Return the [X, Y] coordinate for the center point of the cell that contains the specified text.  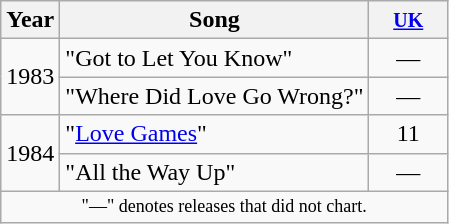
Year [30, 20]
UK [408, 20]
11 [408, 134]
Song [214, 20]
1983 [30, 77]
"All the Way Up" [214, 172]
"Where Did Love Go Wrong?" [214, 96]
"—" denotes releases that did not chart. [224, 206]
"Got to Let You Know" [214, 58]
"Love Games" [214, 134]
1984 [30, 153]
